Determine the (x, y) coordinate at the center of the cell enclosing the given text.  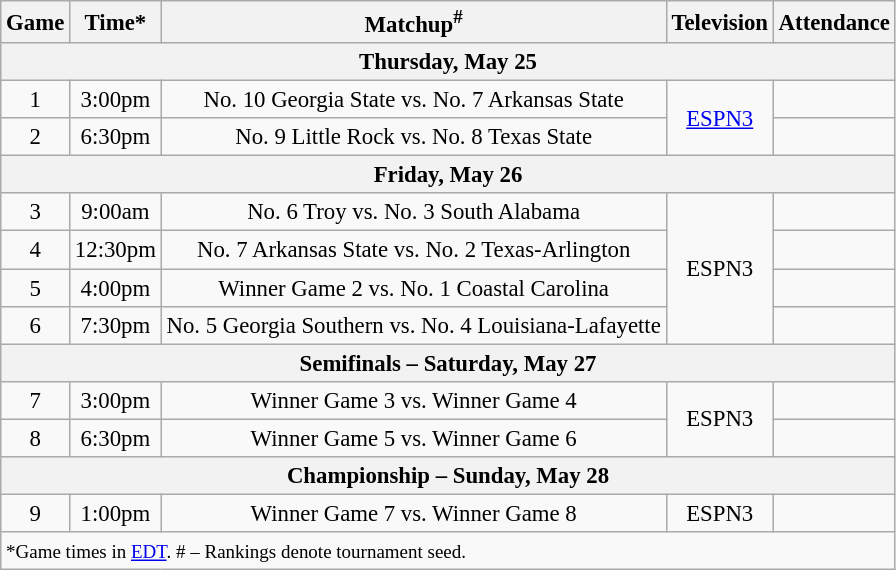
Time* (116, 22)
Winner Game 2 vs. No. 1 Coastal Carolina (414, 288)
Winner Game 3 vs. Winner Game 4 (414, 400)
No. 10 Georgia State vs. No. 7 Arkansas State (414, 100)
Championship – Sunday, May 28 (448, 476)
Semifinals – Saturday, May 27 (448, 363)
Attendance (834, 22)
4:00pm (116, 288)
Friday, May 26 (448, 175)
7 (36, 400)
No. 9 Little Rock vs. No. 8 Texas State (414, 137)
Television (720, 22)
Thursday, May 25 (448, 62)
Game (36, 22)
*Game times in EDT. # – Rankings denote tournament seed. (448, 551)
Winner Game 5 vs. Winner Game 6 (414, 438)
Winner Game 7 vs. Winner Game 8 (414, 513)
12:30pm (116, 250)
6 (36, 325)
4 (36, 250)
1 (36, 100)
7:30pm (116, 325)
8 (36, 438)
No. 5 Georgia Southern vs. No. 4 Louisiana-Lafayette (414, 325)
5 (36, 288)
Matchup# (414, 22)
No. 7 Arkansas State vs. No. 2 Texas-Arlington (414, 250)
No. 6 Troy vs. No. 3 South Alabama (414, 213)
2 (36, 137)
9 (36, 513)
9:00am (116, 213)
1:00pm (116, 513)
3 (36, 213)
